Capture the cell that displays the provided text and extract its [X, Y] central coordinate. 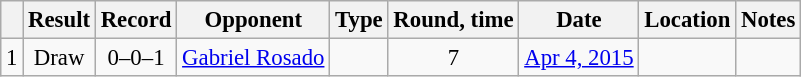
Gabriel Rosado [254, 58]
Opponent [254, 20]
Notes [768, 20]
Apr 4, 2015 [579, 58]
Round, time [454, 20]
Record [136, 20]
1 [12, 58]
Type [359, 20]
Result [60, 20]
0–0–1 [136, 58]
Location [688, 20]
7 [454, 58]
Draw [60, 58]
Date [579, 20]
